Identify which cell holds the provided text, then report its (x, y) central coordinate. 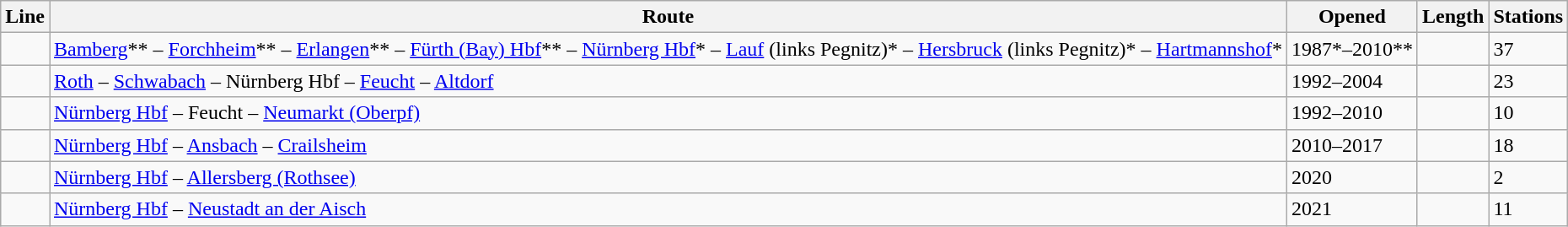
Line (25, 17)
1987*–2010** (1352, 49)
Roth – Schwabach – Nürnberg Hbf – Feucht – Altdorf (668, 81)
2020 (1352, 177)
Route (668, 17)
10 (1528, 113)
18 (1528, 145)
37 (1528, 49)
Nürnberg Hbf – Feucht – Neumarkt (Oberpf) (668, 113)
23 (1528, 81)
Opened (1352, 17)
2010–2017 (1352, 145)
Stations (1528, 17)
2 (1528, 177)
1992–2010 (1352, 113)
Bamberg** – Forchheim** – Erlangen** – Fürth (Bay) Hbf** – Nürnberg Hbf* – Lauf (links Pegnitz)* – Hersbruck (links Pegnitz)* – Hartmannshof* (668, 49)
11 (1528, 209)
Length (1453, 17)
Nürnberg Hbf – Allersberg (Rothsee) (668, 177)
Nürnberg Hbf – Ansbach – Crailsheim (668, 145)
2021 (1352, 209)
Nürnberg Hbf – Neustadt an der Aisch (668, 209)
1992–2004 (1352, 81)
